Return [X, Y] of the center of cell containing provided text 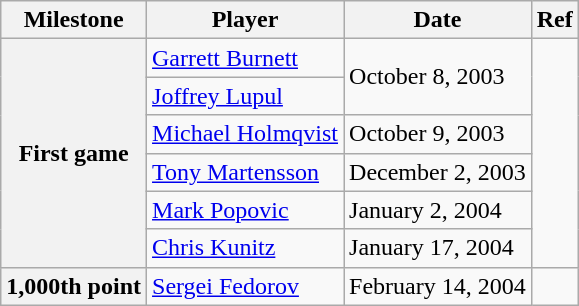
Michael Holmqvist [246, 134]
December 2, 2003 [438, 172]
Player [246, 20]
First game [74, 153]
Joffrey Lupul [246, 96]
Milestone [74, 20]
October 8, 2003 [438, 77]
Sergei Fedorov [246, 286]
Garrett Burnett [246, 58]
October 9, 2003 [438, 134]
January 2, 2004 [438, 210]
Ref [554, 20]
Tony Martensson [246, 172]
1,000th point [74, 286]
Chris Kunitz [246, 248]
Date [438, 20]
Mark Popovic [246, 210]
January 17, 2004 [438, 248]
February 14, 2004 [438, 286]
